Capture the cell that displays the provided text and extract its (X, Y) central coordinate. 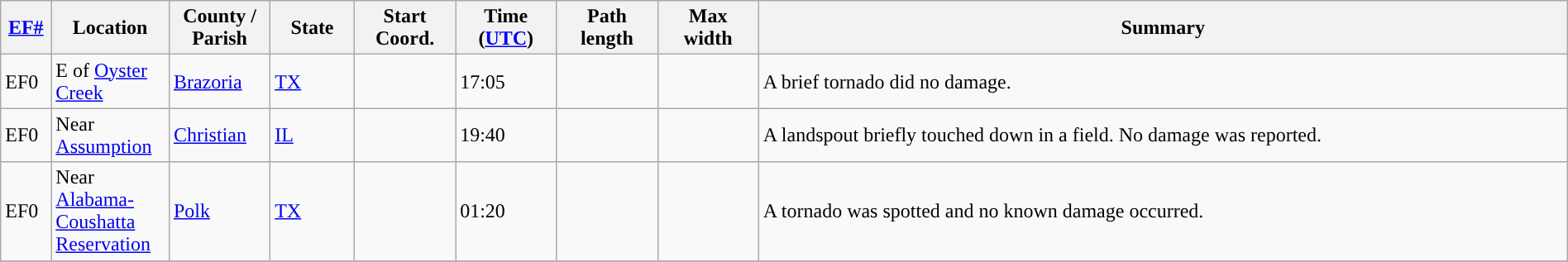
Path length (607, 28)
Summary (1163, 28)
E of Oyster Creek (111, 81)
County / Parish (219, 28)
Time (UTC) (506, 28)
IL (313, 136)
Location (111, 28)
Brazoria (219, 81)
Near Alabama-Coushatta Reservation (111, 212)
A landspout briefly touched down in a field. No damage was reported. (1163, 136)
Max width (708, 28)
19:40 (506, 136)
State (313, 28)
Christian (219, 136)
17:05 (506, 81)
A brief tornado did no damage. (1163, 81)
Polk (219, 212)
01:20 (506, 212)
A tornado was spotted and no known damage occurred. (1163, 212)
Near Assumption (111, 136)
Start Coord. (404, 28)
EF# (26, 28)
